Extract the [x, y] coordinate from the center of the cell holding the provided text.  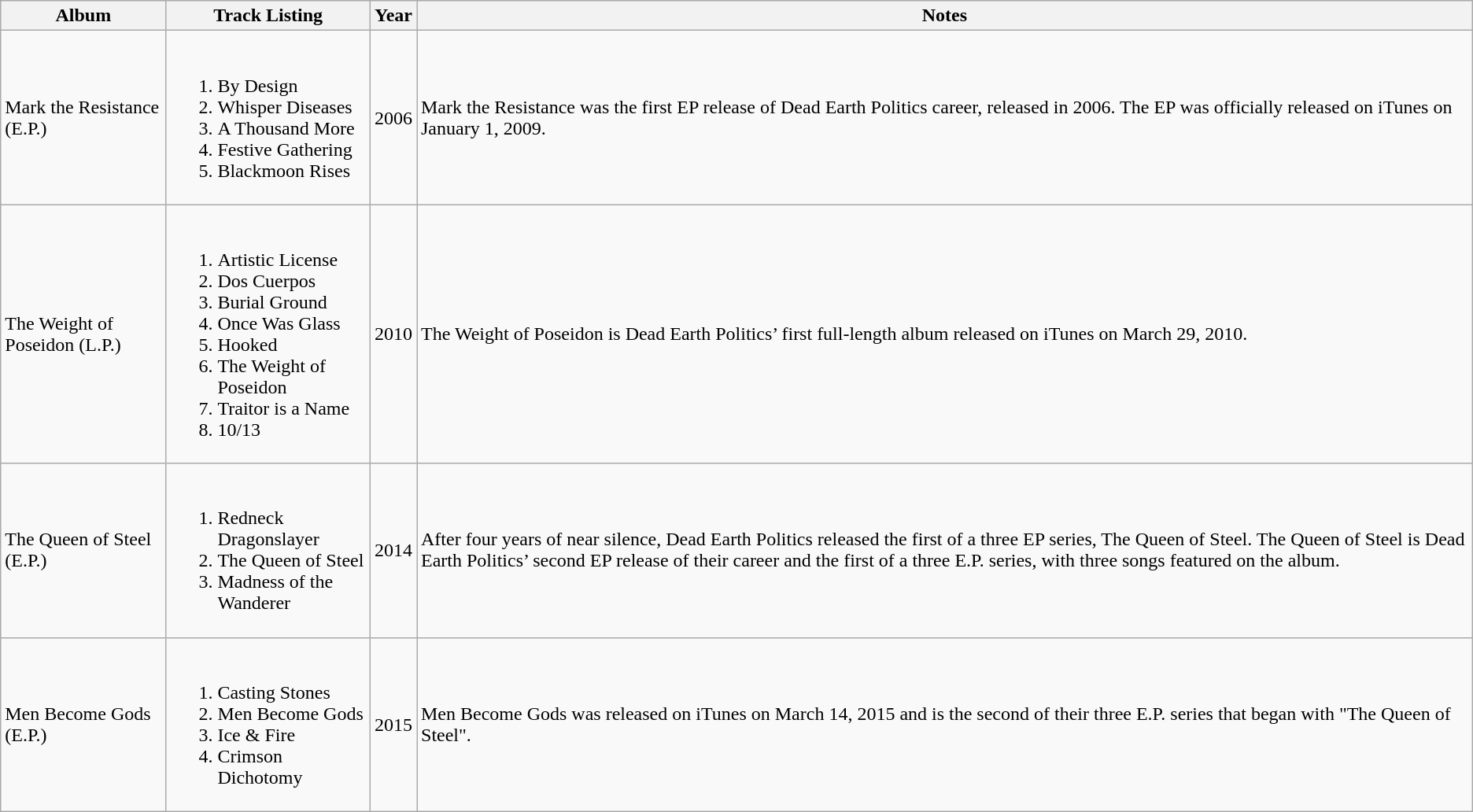
Casting StonesMen Become GodsIce & FireCrimson Dichotomy [268, 724]
2015 [393, 724]
Track Listing [268, 16]
The Weight of Poseidon is Dead Earth Politics’ first full-length album released on iTunes on March 29, 2010. [945, 334]
Artistic LicenseDos CuerposBurial GroundOnce Was GlassHookedThe Weight of PoseidonTraitor is a Name10/13 [268, 334]
Mark the Resistance (E.P.) [83, 118]
Album [83, 16]
Men Become Gods was released on iTunes on March 14, 2015 and is the second of their three E.P. series that began with "The Queen of Steel". [945, 724]
The Queen of Steel (E.P.) [83, 551]
2006 [393, 118]
Notes [945, 16]
Redneck DragonslayerThe Queen of SteelMadness of the Wanderer [268, 551]
Men Become Gods (E.P.) [83, 724]
2014 [393, 551]
Year [393, 16]
2010 [393, 334]
The Weight of Poseidon (L.P.) [83, 334]
By DesignWhisper DiseasesA Thousand MoreFestive GatheringBlackmoon Rises [268, 118]
